Detect which cell encompasses the target text, then output its (X, Y) center coordinate. 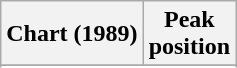
Peakposition (189, 34)
Chart (1989) (72, 34)
